For the text-containing cell, return its midpoint in (x, y) coordinate format. 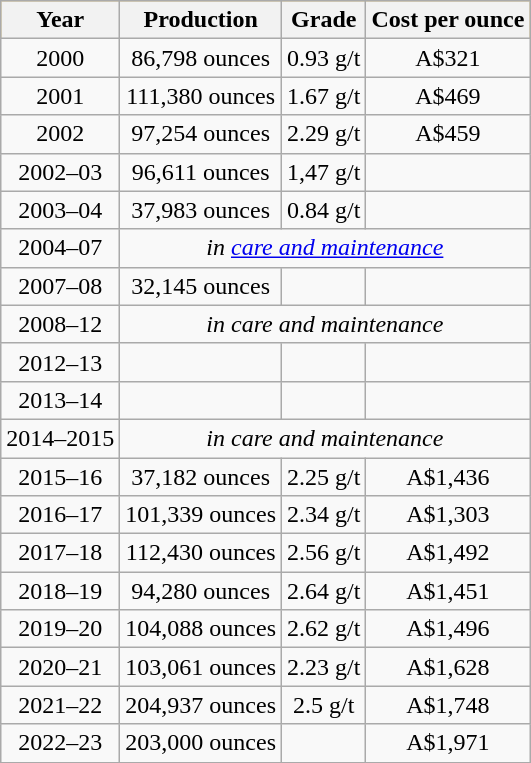
104,088 ounces (201, 629)
2.62 g/t (324, 629)
A$1,436 (448, 477)
2012–13 (60, 362)
Year (60, 20)
2.23 g/t (324, 667)
2004–07 (60, 248)
2.25 g/t (324, 477)
111,380 ounces (201, 96)
A$459 (448, 134)
2022–23 (60, 743)
101,339 ounces (201, 515)
2003–04 (60, 210)
A$1,628 (448, 667)
2021–22 (60, 705)
103,061 ounces (201, 667)
2008–12 (60, 324)
2015–16 (60, 477)
112,430 ounces (201, 553)
A$1,971 (448, 743)
2013–14 (60, 400)
2020–21 (60, 667)
2019–20 (60, 629)
37,983 ounces (201, 210)
A$321 (448, 58)
A$1,748 (448, 705)
2002–03 (60, 172)
A$1,451 (448, 591)
2.29 g/t (324, 134)
2001 (60, 96)
32,145 ounces (201, 286)
2.56 g/t (324, 553)
2.64 g/t (324, 591)
96,611 ounces (201, 172)
Cost per ounce (448, 20)
2014–2015 (60, 438)
0.93 g/t (324, 58)
2007–08 (60, 286)
2016–17 (60, 515)
Grade (324, 20)
203,000 ounces (201, 743)
2000 (60, 58)
1.67 g/t (324, 96)
2018–19 (60, 591)
0.84 g/t (324, 210)
A$469 (448, 96)
2017–18 (60, 553)
A$1,303 (448, 515)
2.5 g/t (324, 705)
A$1,496 (448, 629)
2002 (60, 134)
204,937 ounces (201, 705)
97,254 ounces (201, 134)
A$1,492 (448, 553)
94,280 ounces (201, 591)
1,47 g/t (324, 172)
86,798 ounces (201, 58)
2.34 g/t (324, 515)
Production (201, 20)
37,182 ounces (201, 477)
